From the cell containing the given text, extract its center point as (X, Y) coordinate. 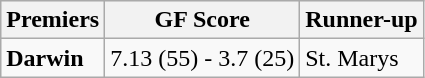
St. Marys (362, 58)
GF Score (202, 20)
Runner-up (362, 20)
Darwin (53, 58)
Premiers (53, 20)
7.13 (55) - 3.7 (25) (202, 58)
